Find where the given text appears and provide that cell's center as (x, y) coordinate. 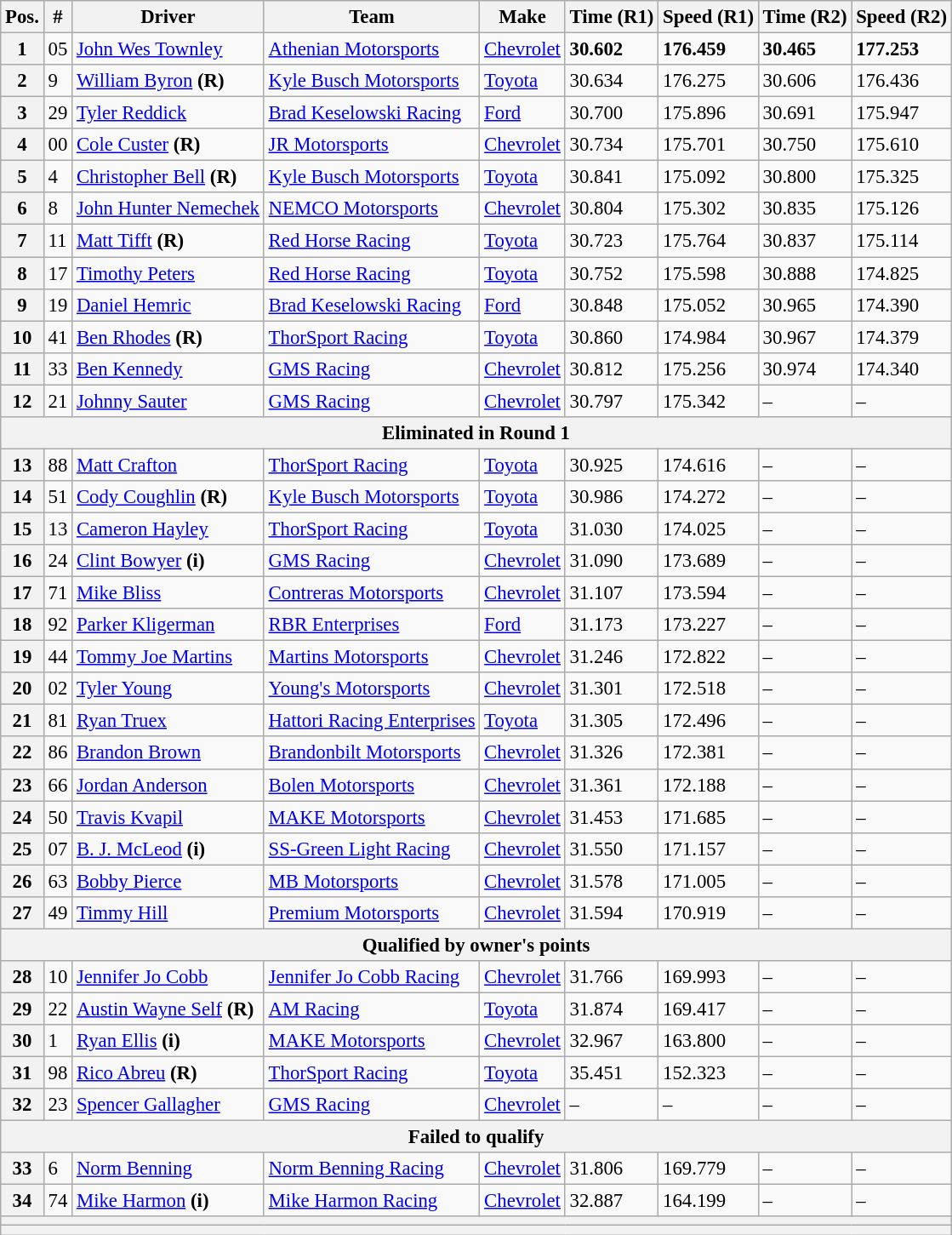
170.919 (709, 913)
30.752 (612, 273)
172.518 (709, 689)
30.750 (805, 145)
30.841 (612, 177)
Ben Rhodes (R) (168, 337)
Driver (168, 17)
Matt Tifft (R) (168, 241)
171.157 (709, 849)
B. J. McLeod (i) (168, 849)
5 (22, 177)
30.965 (805, 305)
Brandon Brown (168, 753)
30.602 (612, 49)
RBR Enterprises (372, 625)
Norm Benning (168, 1169)
Make (522, 17)
Failed to qualify (476, 1137)
30 (22, 1041)
174.390 (902, 305)
175.052 (709, 305)
25 (22, 849)
Daniel Hemric (168, 305)
30.812 (612, 369)
173.227 (709, 625)
74 (58, 1201)
Martins Motorsports (372, 657)
2 (22, 81)
32.887 (612, 1201)
30.634 (612, 81)
30.925 (612, 465)
NEMCO Motorsports (372, 209)
175.342 (709, 401)
Speed (R1) (709, 17)
175.598 (709, 273)
Hattori Racing Enterprises (372, 721)
15 (22, 529)
31.361 (612, 785)
171.005 (709, 881)
Jordan Anderson (168, 785)
Cameron Hayley (168, 529)
Eliminated in Round 1 (476, 433)
30.986 (612, 497)
35.451 (612, 1073)
32 (22, 1105)
66 (58, 785)
Mike Harmon Racing (372, 1201)
John Wes Townley (168, 49)
12 (22, 401)
31.806 (612, 1169)
175.092 (709, 177)
00 (58, 145)
174.616 (709, 465)
31.578 (612, 881)
174.825 (902, 273)
Cole Custer (R) (168, 145)
30.723 (612, 241)
Norm Benning Racing (372, 1169)
176.275 (709, 81)
30.848 (612, 305)
Brandonbilt Motorsports (372, 753)
31.453 (612, 817)
49 (58, 913)
18 (22, 625)
172.188 (709, 785)
31.766 (612, 977)
31.301 (612, 689)
John Hunter Nemechek (168, 209)
174.379 (902, 337)
30.837 (805, 241)
175.947 (902, 113)
175.764 (709, 241)
86 (58, 753)
169.993 (709, 977)
31.107 (612, 593)
31 (22, 1073)
32.967 (612, 1041)
174.272 (709, 497)
Johnny Sauter (168, 401)
175.701 (709, 145)
Team (372, 17)
Timmy Hill (168, 913)
14 (22, 497)
30.700 (612, 113)
50 (58, 817)
176.459 (709, 49)
30.860 (612, 337)
Tyler Reddick (168, 113)
Ben Kennedy (168, 369)
172.496 (709, 721)
31.305 (612, 721)
175.302 (709, 209)
171.685 (709, 817)
30.804 (612, 209)
Travis Kvapil (168, 817)
31.594 (612, 913)
Speed (R2) (902, 17)
30.888 (805, 273)
Time (R1) (612, 17)
07 (58, 849)
175.114 (902, 241)
27 (22, 913)
152.323 (709, 1073)
Jennifer Jo Cobb (168, 977)
98 (58, 1073)
174.984 (709, 337)
177.253 (902, 49)
Tommy Joe Martins (168, 657)
88 (58, 465)
Mike Harmon (i) (168, 1201)
175.896 (709, 113)
51 (58, 497)
30.465 (805, 49)
175.256 (709, 369)
Ryan Truex (168, 721)
31.246 (612, 657)
30.797 (612, 401)
176.436 (902, 81)
30.734 (612, 145)
Young's Motorsports (372, 689)
164.199 (709, 1201)
Jennifer Jo Cobb Racing (372, 977)
172.822 (709, 657)
Bobby Pierce (168, 881)
71 (58, 593)
31.090 (612, 561)
169.417 (709, 1009)
41 (58, 337)
William Byron (R) (168, 81)
Ryan Ellis (i) (168, 1041)
26 (22, 881)
Contreras Motorsports (372, 593)
31.326 (612, 753)
175.325 (902, 177)
169.779 (709, 1169)
# (58, 17)
92 (58, 625)
Athenian Motorsports (372, 49)
JR Motorsports (372, 145)
02 (58, 689)
31.030 (612, 529)
30.800 (805, 177)
Mike Bliss (168, 593)
Matt Crafton (168, 465)
30.835 (805, 209)
Rico Abreu (R) (168, 1073)
30.974 (805, 369)
175.126 (902, 209)
Parker Kligerman (168, 625)
34 (22, 1201)
63 (58, 881)
Bolen Motorsports (372, 785)
Cody Coughlin (R) (168, 497)
30.967 (805, 337)
31.550 (612, 849)
Tyler Young (168, 689)
173.594 (709, 593)
174.340 (902, 369)
Clint Bowyer (i) (168, 561)
3 (22, 113)
163.800 (709, 1041)
30.606 (805, 81)
Pos. (22, 17)
44 (58, 657)
16 (22, 561)
7 (22, 241)
Spencer Gallagher (168, 1105)
31.173 (612, 625)
172.381 (709, 753)
31.874 (612, 1009)
Premium Motorsports (372, 913)
Christopher Bell (R) (168, 177)
30.691 (805, 113)
MB Motorsports (372, 881)
28 (22, 977)
05 (58, 49)
Qualified by owner's points (476, 945)
Time (R2) (805, 17)
175.610 (902, 145)
174.025 (709, 529)
Austin Wayne Self (R) (168, 1009)
20 (22, 689)
Timothy Peters (168, 273)
173.689 (709, 561)
AM Racing (372, 1009)
81 (58, 721)
SS-Green Light Racing (372, 849)
